Output the (X, Y) coordinate of the center of the cell containing the given text.  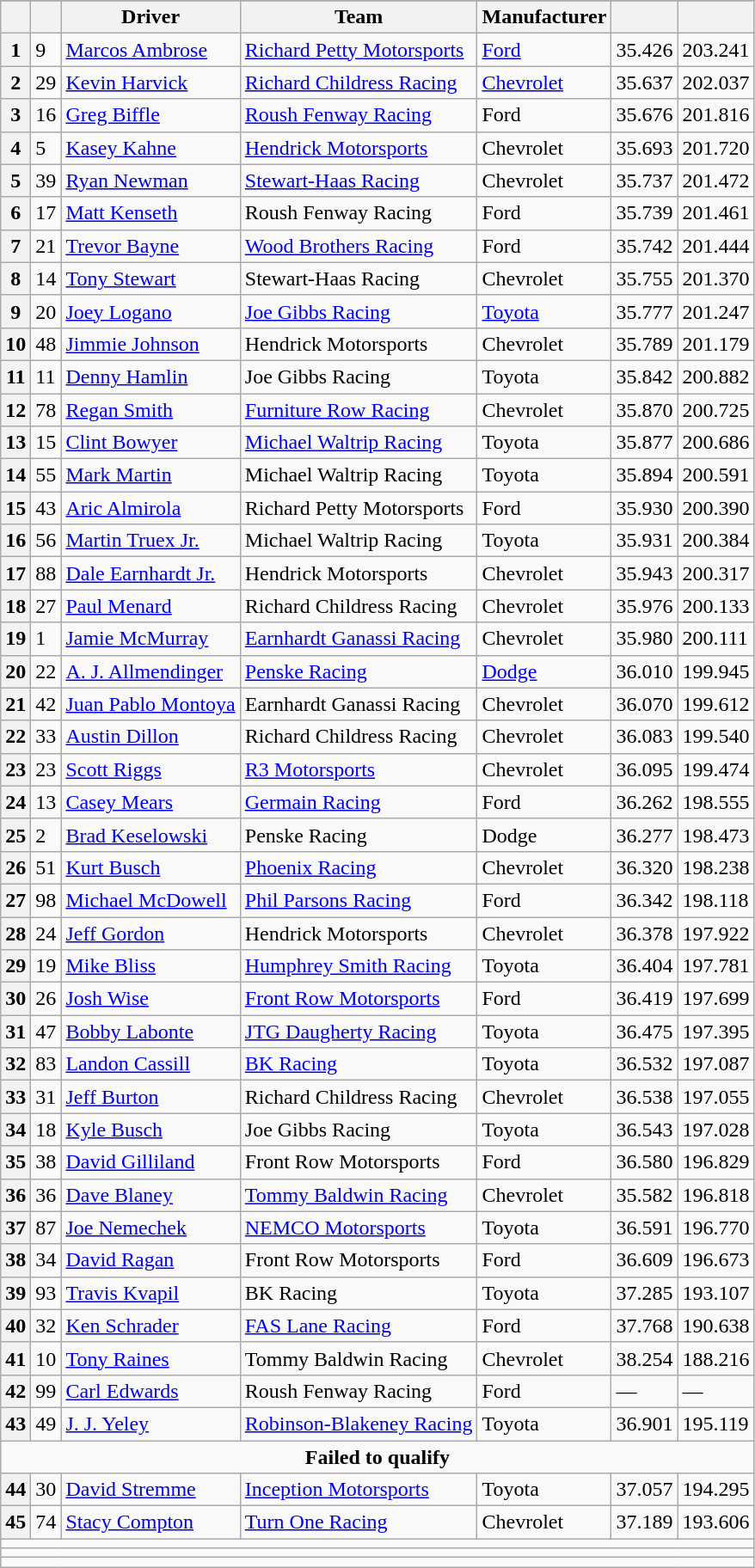
R3 Motorsports (359, 769)
Driver (150, 17)
99 (46, 1391)
196.818 (715, 1195)
196.829 (715, 1162)
200.686 (715, 443)
198.238 (715, 867)
203.241 (715, 50)
35.842 (645, 377)
37.285 (645, 1293)
Inception Motorsports (359, 1490)
198.473 (715, 835)
198.555 (715, 802)
197.922 (715, 933)
28 (15, 933)
200.725 (715, 410)
35.943 (645, 573)
201.472 (715, 181)
41 (15, 1358)
55 (46, 475)
Jeff Burton (150, 1097)
201.247 (715, 311)
Phoenix Racing (359, 867)
Jamie McMurray (150, 639)
49 (46, 1424)
40 (15, 1326)
37 (15, 1228)
200.111 (715, 639)
25 (15, 835)
200.882 (715, 377)
38.254 (645, 1358)
35 (15, 1162)
Dave Blaney (150, 1195)
200.390 (715, 508)
201.816 (715, 115)
Furniture Row Racing (359, 410)
197.087 (715, 1064)
35.755 (645, 279)
Kyle Busch (150, 1130)
Jeff Gordon (150, 933)
FAS Lane Racing (359, 1326)
Landon Cassill (150, 1064)
Josh Wise (150, 999)
Austin Dillon (150, 737)
98 (46, 900)
200.384 (715, 541)
Michael McDowell (150, 900)
Kevin Harvick (150, 83)
Paul Menard (150, 606)
Kurt Busch (150, 867)
197.395 (715, 1032)
35.877 (645, 443)
83 (46, 1064)
12 (15, 410)
Jimmie Johnson (150, 344)
93 (46, 1293)
36.262 (645, 802)
188.216 (715, 1358)
199.540 (715, 737)
35.676 (645, 115)
Tony Raines (150, 1358)
36.580 (645, 1162)
Mark Martin (150, 475)
35.582 (645, 1195)
36.609 (645, 1260)
197.028 (715, 1130)
6 (15, 213)
Clint Bowyer (150, 443)
4 (15, 148)
56 (46, 541)
NEMCO Motorsports (359, 1228)
36.010 (645, 671)
JTG Daugherty Racing (359, 1032)
78 (46, 410)
200.133 (715, 606)
36.320 (645, 867)
37.057 (645, 1490)
193.107 (715, 1293)
Martin Truex Jr. (150, 541)
196.770 (715, 1228)
7 (15, 246)
201.179 (715, 344)
Denny Hamlin (150, 377)
36.095 (645, 769)
35.637 (645, 83)
Matt Kenseth (150, 213)
193.606 (715, 1522)
Joe Nemechek (150, 1228)
Scott Riggs (150, 769)
202.037 (715, 83)
35.789 (645, 344)
197.055 (715, 1097)
Ken Schrader (150, 1326)
Dale Earnhardt Jr. (150, 573)
Regan Smith (150, 410)
36.538 (645, 1097)
35.693 (645, 148)
Trevor Bayne (150, 246)
Phil Parsons Racing (359, 900)
Casey Mears (150, 802)
36.404 (645, 966)
Humphrey Smith Racing (359, 966)
A. J. Allmendinger (150, 671)
Manufacturer (544, 17)
199.945 (715, 671)
Turn One Racing (359, 1522)
201.370 (715, 279)
Marcos Ambrose (150, 50)
35.739 (645, 213)
36.532 (645, 1064)
196.673 (715, 1260)
Germain Racing (359, 802)
45 (15, 1522)
Robinson-Blakeney Racing (359, 1424)
200.591 (715, 475)
Stacy Compton (150, 1522)
35.742 (645, 246)
35.737 (645, 181)
36.543 (645, 1130)
David Gilliland (150, 1162)
Aric Almirola (150, 508)
Tony Stewart (150, 279)
Bobby Labonte (150, 1032)
Failed to qualify (377, 1457)
35.777 (645, 311)
197.781 (715, 966)
195.119 (715, 1424)
David Stremme (150, 1490)
Carl Edwards (150, 1391)
Wood Brothers Racing (359, 246)
36.083 (645, 737)
200.317 (715, 573)
199.474 (715, 769)
Team (359, 17)
201.444 (715, 246)
47 (46, 1032)
3 (15, 115)
198.118 (715, 900)
37.768 (645, 1326)
Joey Logano (150, 311)
Brad Keselowski (150, 835)
Greg Biffle (150, 115)
199.612 (715, 704)
190.638 (715, 1326)
36.901 (645, 1424)
36.419 (645, 999)
74 (46, 1522)
8 (15, 279)
37.189 (645, 1522)
35.980 (645, 639)
88 (46, 573)
35.870 (645, 410)
Ryan Newman (150, 181)
Travis Kvapil (150, 1293)
36.070 (645, 704)
36.342 (645, 900)
197.699 (715, 999)
Kasey Kahne (150, 148)
Mike Bliss (150, 966)
36.378 (645, 933)
51 (46, 867)
48 (46, 344)
87 (46, 1228)
36.591 (645, 1228)
44 (15, 1490)
201.720 (715, 148)
36.277 (645, 835)
35.426 (645, 50)
35.931 (645, 541)
194.295 (715, 1490)
35.930 (645, 508)
J. J. Yeley (150, 1424)
35.894 (645, 475)
36.475 (645, 1032)
35.976 (645, 606)
David Ragan (150, 1260)
201.461 (715, 213)
Juan Pablo Montoya (150, 704)
